Provide the [x, y] coordinate of the cell's center where the given text is located.  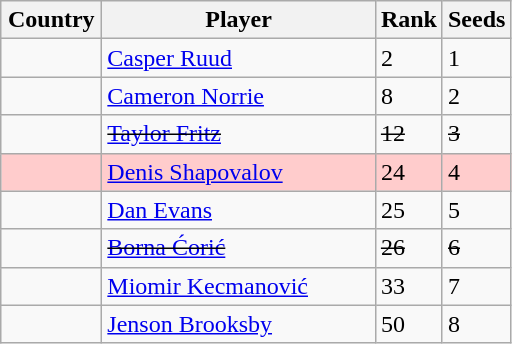
4 [476, 172]
3 [476, 134]
Cameron Norrie [239, 96]
24 [408, 172]
Denis Shapovalov [239, 172]
Casper Ruud [239, 58]
Miomir Kecmanović [239, 286]
26 [408, 248]
25 [408, 210]
50 [408, 324]
33 [408, 286]
1 [476, 58]
Taylor Fritz [239, 134]
Seeds [476, 20]
Borna Ćorić [239, 248]
Country [52, 20]
7 [476, 286]
Jenson Brooksby [239, 324]
Player [239, 20]
6 [476, 248]
12 [408, 134]
5 [476, 210]
Rank [408, 20]
Dan Evans [239, 210]
